Find where the given text appears and provide that cell's center as (x, y) coordinate. 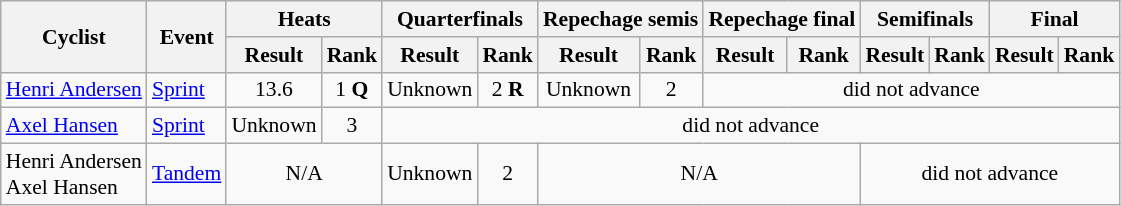
Event (186, 36)
Tandem (186, 174)
Henri Andersen (74, 90)
Semifinals (924, 19)
Cyclist (74, 36)
13.6 (274, 90)
Henri Andersen Axel Hansen (74, 174)
3 (352, 126)
Repechage semis (620, 19)
Final (1054, 19)
Repechage final (782, 19)
2 R (508, 90)
Heats (304, 19)
Quarterfinals (460, 19)
1 Q (352, 90)
Axel Hansen (74, 126)
